Search for the cell housing the specified text and yield its [x, y] center coordinate. 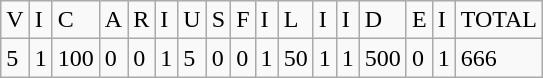
TOTAL [498, 20]
C [76, 20]
666 [498, 58]
U [192, 20]
R [142, 20]
500 [382, 58]
S [218, 20]
E [419, 20]
L [296, 20]
F [243, 20]
A [113, 20]
D [382, 20]
50 [296, 58]
100 [76, 58]
V [15, 20]
